Return the [X, Y] coordinate for the center point of the cell that contains the specified text.  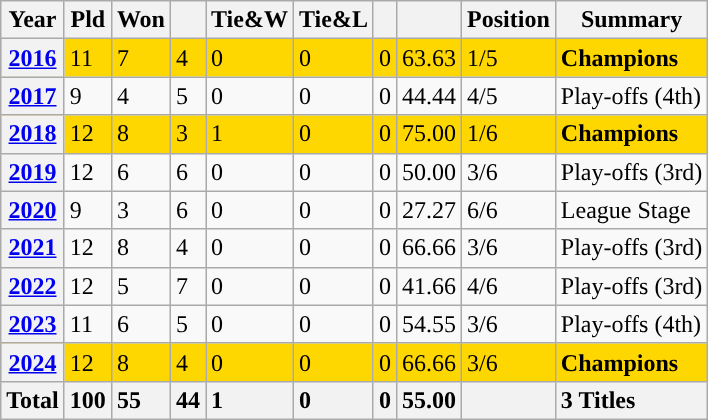
50.00 [428, 172]
63.63 [428, 58]
2024 [33, 362]
2016 [33, 58]
Summary [632, 20]
54.55 [428, 324]
2021 [33, 248]
Pld [88, 20]
3 Titles [632, 400]
1/6 [509, 134]
2017 [33, 96]
6/6 [509, 210]
2018 [33, 134]
100 [88, 400]
55 [140, 400]
75.00 [428, 134]
Tie&W [250, 20]
Year [33, 20]
League Stage [632, 210]
27.27 [428, 210]
4/5 [509, 96]
1/5 [509, 58]
44 [188, 400]
2019 [33, 172]
2020 [33, 210]
4/6 [509, 286]
55.00 [428, 400]
41.66 [428, 286]
2023 [33, 324]
Position [509, 20]
Won [140, 20]
44.44 [428, 96]
2022 [33, 286]
Total [33, 400]
Tie&L [333, 20]
